Pinpoint the cell where the given text exists, returning its [x, y] midpoint coordinate. 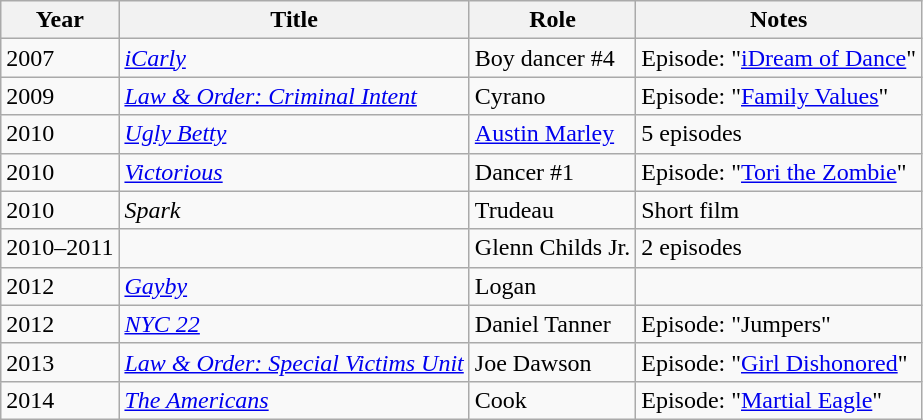
Episode: "Tori the Zombie" [779, 172]
2014 [60, 400]
Gayby [294, 286]
iCarly [294, 58]
Cyrano [552, 96]
2 episodes [779, 248]
Trudeau [552, 210]
The Americans [294, 400]
Episode: "iDream of Dance" [779, 58]
Dancer #1 [552, 172]
Logan [552, 286]
Year [60, 20]
2010–2011 [60, 248]
Law & Order: Criminal Intent [294, 96]
2009 [60, 96]
Title [294, 20]
Role [552, 20]
Spark [294, 210]
Short film [779, 210]
Boy dancer #4 [552, 58]
Glenn Childs Jr. [552, 248]
2007 [60, 58]
Episode: "Girl Dishonored" [779, 362]
5 episodes [779, 134]
Victorious [294, 172]
Law & Order: Special Victims Unit [294, 362]
Notes [779, 20]
Ugly Betty [294, 134]
Episode: "Jumpers" [779, 324]
Episode: "Family Values" [779, 96]
2013 [60, 362]
Cook [552, 400]
Daniel Tanner [552, 324]
NYC 22 [294, 324]
Austin Marley [552, 134]
Episode: "Martial Eagle" [779, 400]
Joe Dawson [552, 362]
